Provide the [x, y] coordinate of the cell's center where the given text is located.  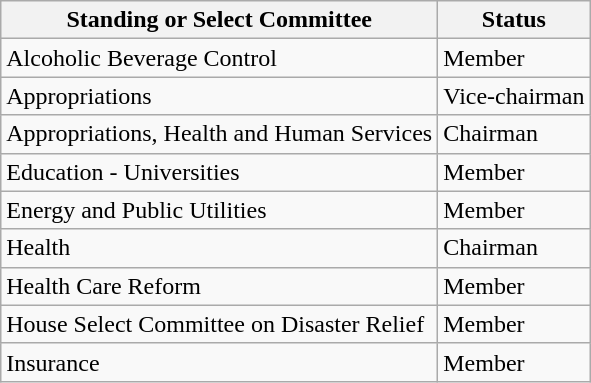
Vice-chairman [514, 96]
Standing or Select Committee [220, 20]
Appropriations [220, 96]
Appropriations, Health and Human Services [220, 134]
Alcoholic Beverage Control [220, 58]
Insurance [220, 362]
Status [514, 20]
Education - Universities [220, 172]
Health Care Reform [220, 286]
Health [220, 248]
House Select Committee on Disaster Relief [220, 324]
Energy and Public Utilities [220, 210]
